Output the (X, Y) coordinate of the center of the cell containing the given text.  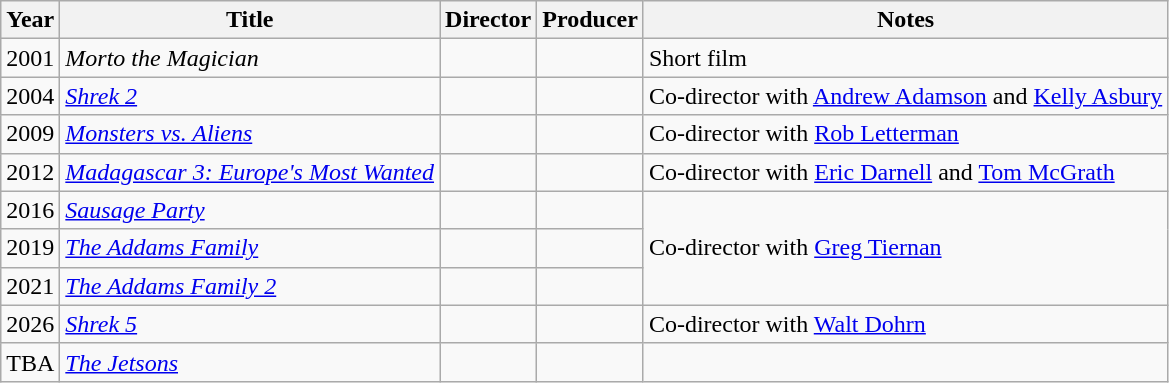
Monsters vs. Aliens (250, 134)
Shrek 2 (250, 96)
The Addams Family 2 (250, 286)
2009 (30, 134)
Co-director with Greg Tiernan (905, 248)
Year (30, 20)
2001 (30, 58)
The Addams Family (250, 248)
The Jetsons (250, 362)
Title (250, 20)
Co-director with Rob Letterman (905, 134)
Co-director with Andrew Adamson and Kelly Asbury (905, 96)
2016 (30, 210)
TBA (30, 362)
2021 (30, 286)
Madagascar 3: Europe's Most Wanted (250, 172)
Co-director with Eric Darnell and Tom McGrath (905, 172)
Producer (590, 20)
2026 (30, 324)
Morto the Magician (250, 58)
Shrek 5 (250, 324)
Co-director with Walt Dohrn (905, 324)
Short film (905, 58)
2004 (30, 96)
Sausage Party (250, 210)
Director (488, 20)
2012 (30, 172)
Notes (905, 20)
2019 (30, 248)
